From the cell containing the given text, extract its center point as (X, Y) coordinate. 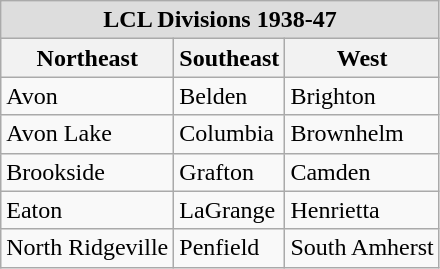
Brighton (362, 96)
Columbia (230, 134)
Northeast (88, 58)
LCL Divisions 1938-47 (220, 20)
Avon Lake (88, 134)
North Ridgeville (88, 248)
Avon (88, 96)
Grafton (230, 172)
LaGrange (230, 210)
Brownhelm (362, 134)
Brookside (88, 172)
Henrietta (362, 210)
South Amherst (362, 248)
Penfield (230, 248)
Eaton (88, 210)
Camden (362, 172)
Southeast (230, 58)
Belden (230, 96)
West (362, 58)
